Extract the [X, Y] coordinate from the center of the cell holding the provided text.  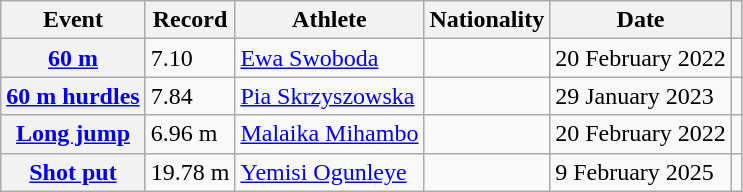
6.96 m [190, 134]
Event [73, 20]
9 February 2025 [641, 172]
Date [641, 20]
Pia Skrzyszowska [330, 96]
Nationality [487, 20]
Malaika Mihambo [330, 134]
7.84 [190, 96]
Ewa Swoboda [330, 58]
Record [190, 20]
60 m [73, 58]
Athlete [330, 20]
Long jump [73, 134]
60 m hurdles [73, 96]
7.10 [190, 58]
Shot put [73, 172]
19.78 m [190, 172]
Yemisi Ogunleye [330, 172]
29 January 2023 [641, 96]
